Scan for the cell matching the given text and deliver its (x, y) coordinate at center. 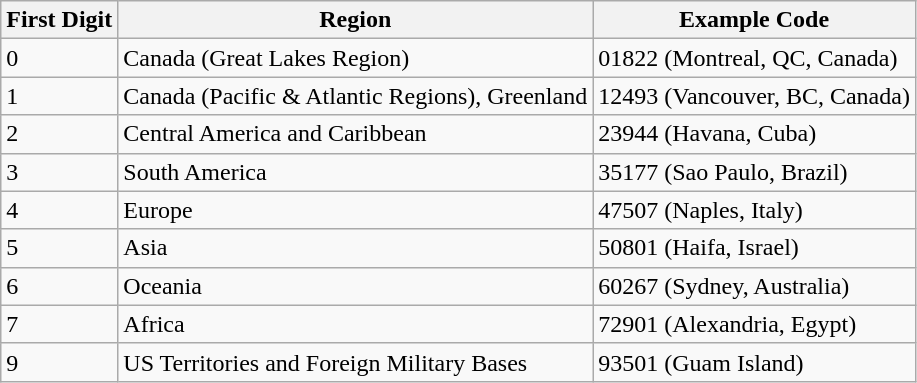
60267 (Sydney, Australia) (754, 286)
1 (60, 96)
50801 (Haifa, Israel) (754, 248)
2 (60, 134)
US Territories and Foreign Military Bases (356, 362)
6 (60, 286)
Canada (Great Lakes Region) (356, 58)
01822 (Montreal, QC, Canada) (754, 58)
23944 (Havana, Cuba) (754, 134)
4 (60, 210)
Europe (356, 210)
Canada (Pacific & Atlantic Regions), Greenland (356, 96)
35177 (Sao Paulo, Brazil) (754, 172)
Region (356, 20)
47507 (Naples, Italy) (754, 210)
7 (60, 324)
South America (356, 172)
Oceania (356, 286)
9 (60, 362)
0 (60, 58)
Asia (356, 248)
3 (60, 172)
Central America and Caribbean (356, 134)
5 (60, 248)
93501 (Guam Island) (754, 362)
12493 (Vancouver, BC, Canada) (754, 96)
First Digit (60, 20)
Example Code (754, 20)
72901 (Alexandria, Egypt) (754, 324)
Africa (356, 324)
